Determine the [X, Y] coordinate at the center of the cell enclosing the given text.  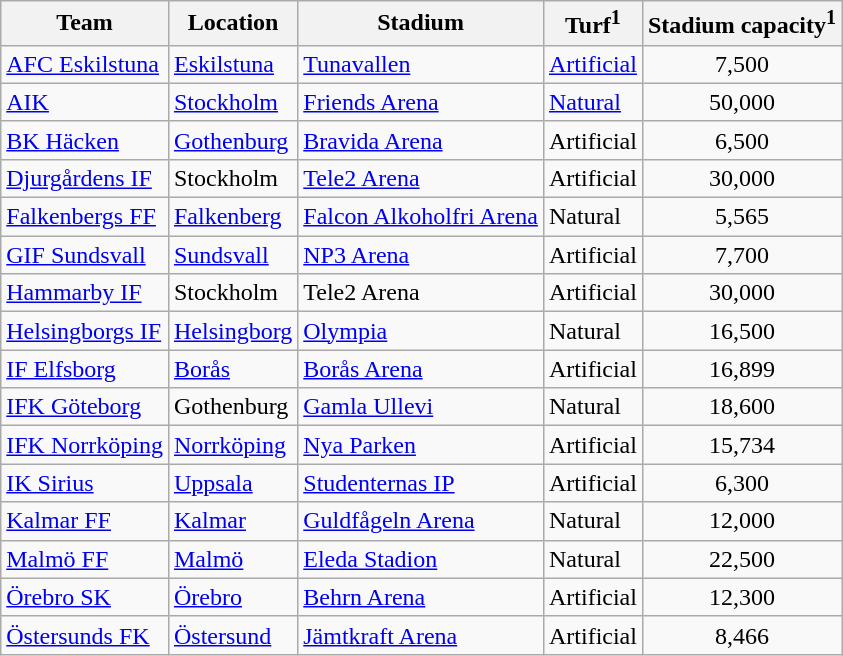
BK Häcken [85, 140]
Helsingborg [232, 331]
Studenternas IP [421, 483]
Gamla Ullevi [421, 407]
5,565 [742, 217]
Team [85, 24]
Location [232, 24]
Falkenbergs FF [85, 217]
8,466 [742, 635]
AIK [85, 102]
Stadium capacity1 [742, 24]
Behrn Arena [421, 597]
Uppsala [232, 483]
Kalmar FF [85, 521]
Falcon Alkoholfri Arena [421, 217]
Guldfågeln Arena [421, 521]
12,000 [742, 521]
Östersunds FK [85, 635]
NP3 Arena [421, 255]
15,734 [742, 445]
22,500 [742, 559]
Nya Parken [421, 445]
Malmö FF [85, 559]
7,500 [742, 64]
12,300 [742, 597]
16,899 [742, 369]
Hammarby IF [85, 293]
Norrköping [232, 445]
16,500 [742, 331]
Tunavallen [421, 64]
Malmö [232, 559]
Borås Arena [421, 369]
IFK Norrköping [85, 445]
GIF Sundsvall [85, 255]
50,000 [742, 102]
Olympia [421, 331]
Borås [232, 369]
IF Elfsborg [85, 369]
Djurgårdens IF [85, 178]
6,500 [742, 140]
Stadium [421, 24]
Jämtkraft Arena [421, 635]
Örebro SK [85, 597]
Turf1 [592, 24]
Örebro [232, 597]
6,300 [742, 483]
Eskilstuna [232, 64]
Falkenberg [232, 217]
Bravida Arena [421, 140]
AFC Eskilstuna [85, 64]
Friends Arena [421, 102]
7,700 [742, 255]
Sundsvall [232, 255]
Kalmar [232, 521]
IFK Göteborg [85, 407]
18,600 [742, 407]
IK Sirius [85, 483]
Helsingborgs IF [85, 331]
Östersund [232, 635]
Eleda Stadion [421, 559]
